Provide the [X, Y] coordinate of the cell's center where the given text is located.  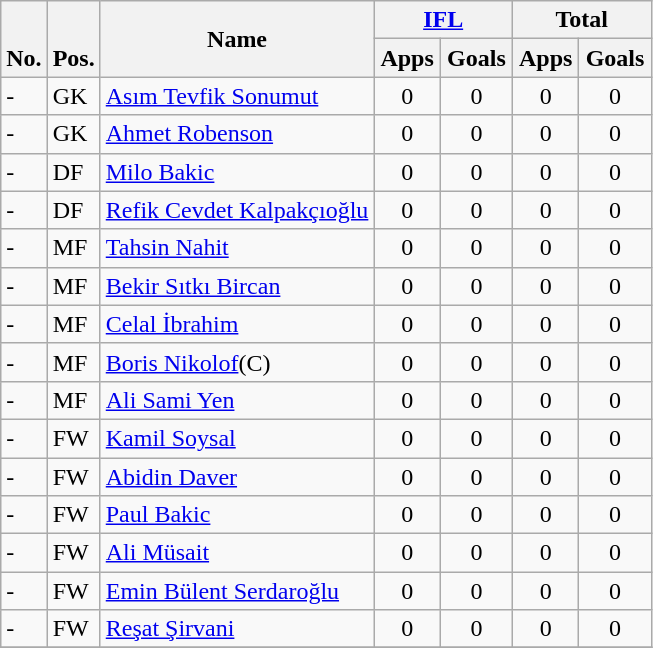
Paul Bakic [237, 515]
Celal İbrahim [237, 324]
Tahsin Nahit [237, 248]
Asım Tevfik Sonumut [237, 96]
Milo Bakic [237, 172]
IFL [444, 20]
Abidin Daver [237, 477]
Ahmet Robenson [237, 134]
Bekir Sıtkı Bircan [237, 286]
Ali Müsait [237, 553]
Name [237, 39]
Emin Bülent Serdaroğlu [237, 591]
Kamil Soysal [237, 438]
Pos. [74, 39]
No. [24, 39]
Ali Sami Yen [237, 400]
Refik Cevdet Kalpakçıoğlu [237, 210]
Total [582, 20]
Reşat Şirvani [237, 629]
Boris Nikolof(C) [237, 362]
